Pinpoint the cell where the given text exists, returning its (X, Y) midpoint coordinate. 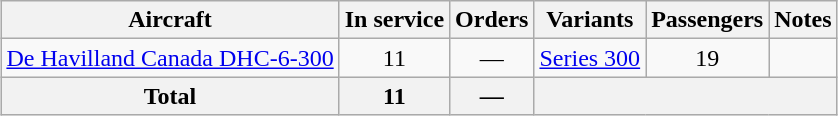
Notes (803, 20)
Variants (590, 20)
19 (708, 58)
Orders (492, 20)
Series 300 (590, 58)
De Havilland Canada DHC-6-300 (170, 58)
Total (170, 96)
Passengers (708, 20)
In service (394, 20)
Aircraft (170, 20)
